Search for the cell housing the specified text and yield its (X, Y) center coordinate. 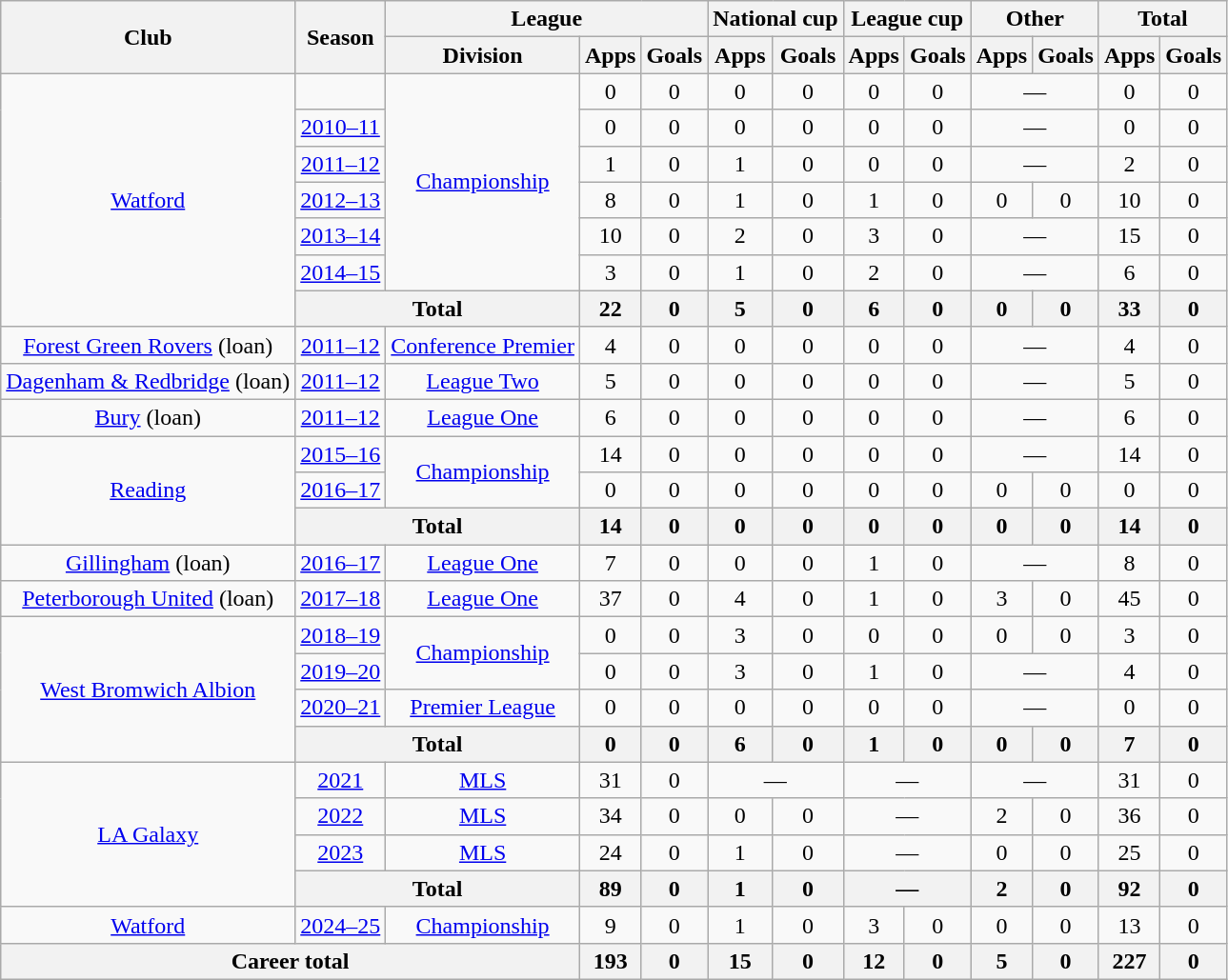
Other (1035, 19)
LA Galaxy (149, 834)
2021 (341, 780)
2014–15 (341, 272)
25 (1129, 852)
Gillingham (loan) (149, 563)
33 (1129, 309)
12 (874, 961)
Reading (149, 490)
2023 (341, 852)
Peterborough United (loan) (149, 599)
League (547, 19)
West Bromwich Albion (149, 690)
2015–16 (341, 454)
22 (610, 309)
2012–13 (341, 200)
Forest Green Rovers (loan) (149, 345)
Division (483, 55)
League Two (483, 381)
2020–21 (341, 708)
24 (610, 852)
227 (1129, 961)
Career total (291, 961)
45 (1129, 599)
Club (149, 37)
2017–18 (341, 599)
Conference Premier (483, 345)
National cup (775, 19)
Dagenham & Redbridge (loan) (149, 381)
89 (610, 889)
2019–20 (341, 671)
Bury (loan) (149, 417)
2018–19 (341, 635)
2022 (341, 816)
193 (610, 961)
2010–11 (341, 128)
13 (1129, 925)
League cup (907, 19)
36 (1129, 816)
2024–25 (341, 925)
34 (610, 816)
Premier League (483, 708)
92 (1129, 889)
9 (610, 925)
37 (610, 599)
2013–14 (341, 236)
Season (341, 37)
